For the text-containing cell, return its midpoint in [X, Y] coordinate format. 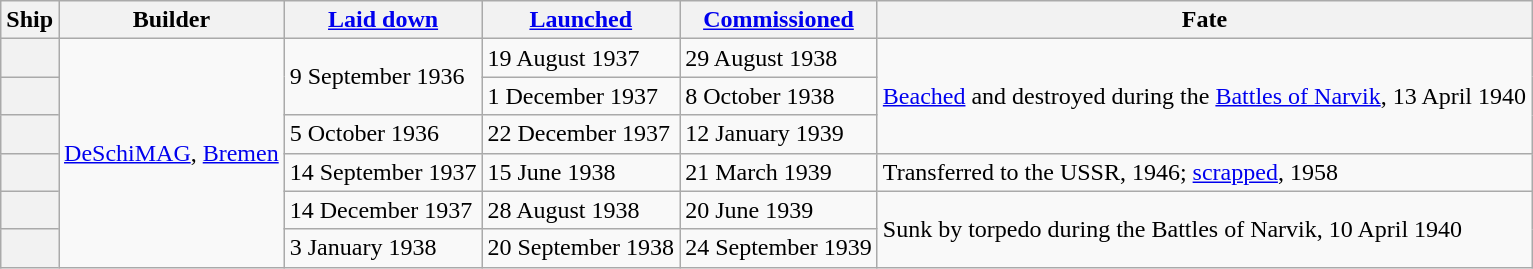
1 December 1937 [581, 96]
20 September 1938 [581, 248]
Fate [1204, 20]
Builder [172, 20]
22 December 1937 [581, 134]
3 January 1938 [383, 248]
19 August 1937 [581, 58]
DeSchiMAG, Bremen [172, 153]
29 August 1938 [779, 58]
Ship [30, 20]
Launched [581, 20]
9 September 1936 [383, 77]
14 September 1937 [383, 172]
21 March 1939 [779, 172]
Commissioned [779, 20]
14 December 1937 [383, 210]
Sunk by torpedo during the Battles of Narvik, 10 April 1940 [1204, 229]
Transferred to the USSR, 1946; scrapped, 1958 [1204, 172]
Beached and destroyed during the Battles of Narvik, 13 April 1940 [1204, 96]
5 October 1936 [383, 134]
8 October 1938 [779, 96]
24 September 1939 [779, 248]
20 June 1939 [779, 210]
28 August 1938 [581, 210]
Laid down [383, 20]
12 January 1939 [779, 134]
15 June 1938 [581, 172]
